Output the (x, y) coordinate of the center of the cell containing the given text.  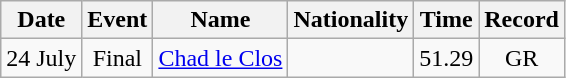
51.29 (446, 58)
24 July (42, 58)
Date (42, 20)
Nationality (351, 20)
Event (118, 20)
GR (522, 58)
Chad le Clos (220, 58)
Name (220, 20)
Final (118, 58)
Time (446, 20)
Record (522, 20)
